Capture the cell that displays the provided text and extract its [X, Y] central coordinate. 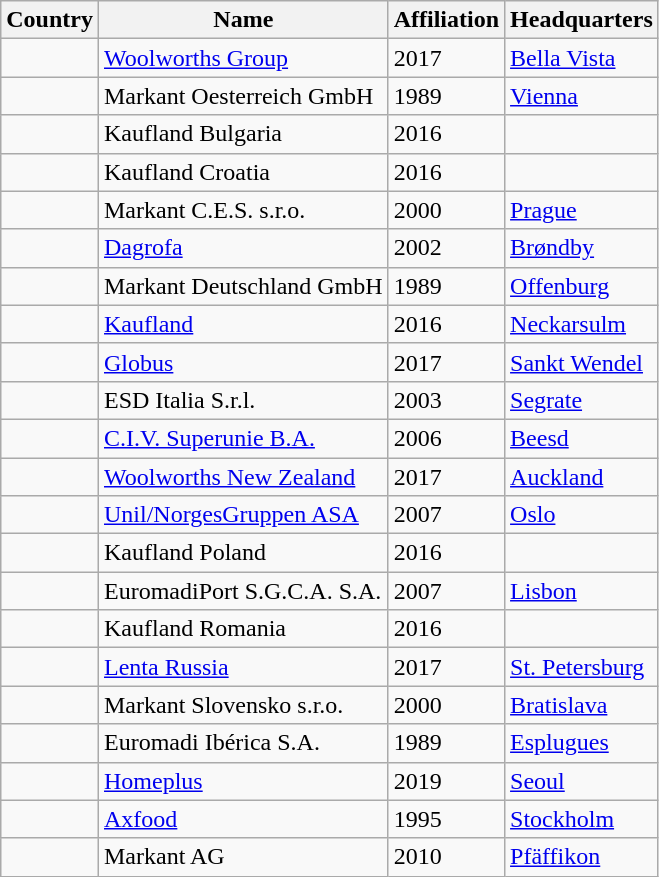
Stockholm [582, 819]
Globus [243, 362]
Kaufland Bulgaria [243, 134]
ESD Italia S.r.l. [243, 400]
Affiliation [446, 20]
Kaufland Croatia [243, 172]
Markant C.E.S. s.r.o. [243, 210]
Sankt Wendel [582, 362]
Markant Oesterreich GmbH [243, 96]
Woolworths Group [243, 58]
EuromadiPort S.G.C.A. S.A. [243, 591]
Bella Vista [582, 58]
Kaufland Poland [243, 553]
Homeplus [243, 781]
Oslo [582, 515]
C.I.V. Superunie B.A. [243, 438]
1995 [446, 819]
Bratislava [582, 705]
Unil/NorgesGruppen ASA [243, 515]
2006 [446, 438]
Dagrofa [243, 248]
Lenta Russia [243, 667]
Segrate [582, 400]
Lisbon [582, 591]
2019 [446, 781]
Esplugues [582, 743]
Markant AG [243, 857]
Woolworths New Zealand [243, 477]
Pfäffikon [582, 857]
Name [243, 20]
Neckarsulm [582, 324]
Euromadi Ibérica S.A. [243, 743]
Auckland [582, 477]
Kaufland [243, 324]
Axfood [243, 819]
Seoul [582, 781]
Country [50, 20]
Markant Slovensko s.r.o. [243, 705]
Vienna [582, 96]
Headquarters [582, 20]
2003 [446, 400]
Prague [582, 210]
St. Petersburg [582, 667]
Offenburg [582, 286]
Brøndby [582, 248]
Beesd [582, 438]
2002 [446, 248]
Kaufland Romania [243, 629]
Markant Deutschland GmbH [243, 286]
2010 [446, 857]
